Search for the cell housing the specified text and yield its (X, Y) center coordinate. 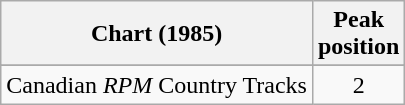
Canadian RPM Country Tracks (157, 85)
Chart (1985) (157, 34)
Peakposition (358, 34)
2 (358, 85)
